Pinpoint the cell where the given text exists, returning its [X, Y] midpoint coordinate. 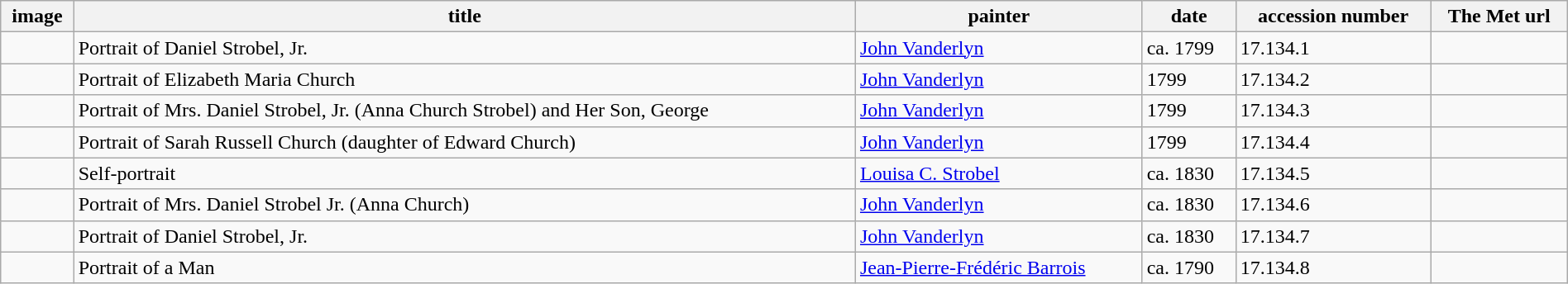
ca. 1790 [1189, 267]
Portrait of Elizabeth Maria Church [465, 79]
17.134.5 [1333, 173]
17.134.4 [1333, 142]
Self-portrait [465, 173]
Jean-Pierre-Frédéric Barrois [999, 267]
accession number [1333, 17]
Portrait of a Man [465, 267]
17.134.3 [1333, 111]
17.134.1 [1333, 48]
title [465, 17]
painter [999, 17]
17.134.8 [1333, 267]
17.134.6 [1333, 205]
Portrait of Sarah Russell Church (daughter of Edward Church) [465, 142]
17.134.2 [1333, 79]
17.134.7 [1333, 236]
date [1189, 17]
The Met url [1499, 17]
image [37, 17]
ca. 1799 [1189, 48]
Portrait of Mrs. Daniel Strobel Jr. (Anna Church) [465, 205]
Louisa C. Strobel [999, 173]
Portrait of Mrs. Daniel Strobel, Jr. (Anna Church Strobel) and Her Son, George [465, 111]
